Locate the cell with the specified text and output its [X, Y] center coordinate. 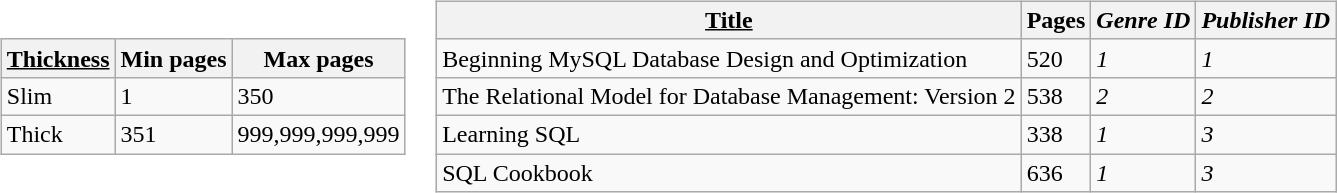
SQL Cookbook [729, 173]
636 [1056, 173]
Pages [1056, 20]
520 [1056, 58]
The Relational Model for Database Management: Version 2 [729, 96]
Thickness [58, 58]
999,999,999,999 [318, 134]
Min pages [174, 58]
538 [1056, 96]
Genre ID [1144, 20]
Beginning MySQL Database Design and Optimization [729, 58]
Slim [58, 96]
Thick [58, 134]
Learning SQL [729, 134]
Publisher ID [1266, 20]
Max pages [318, 58]
338 [1056, 134]
350 [318, 96]
351 [174, 134]
Title [729, 20]
